Output the (x, y) coordinate of the center of the cell containing the given text.  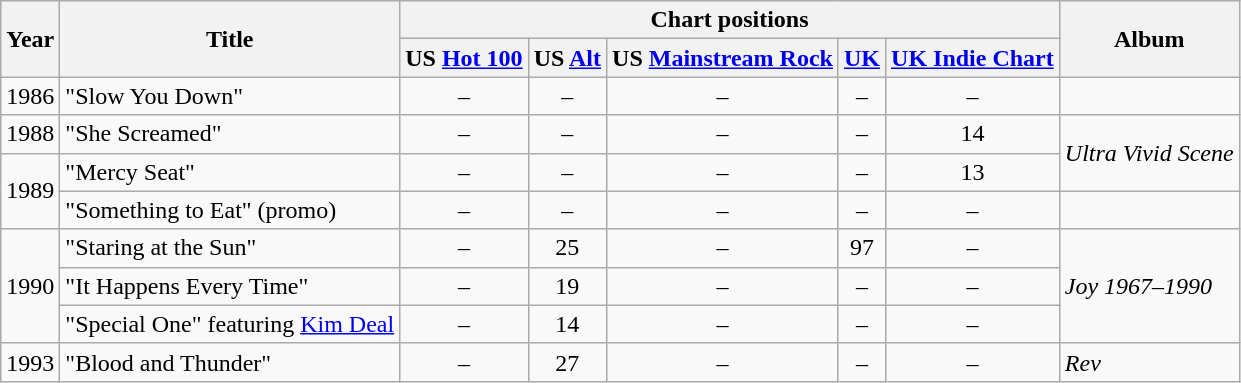
Album (1149, 39)
"Blood and Thunder" (230, 362)
1986 (30, 96)
1990 (30, 286)
25 (567, 248)
Chart positions (730, 20)
"Special One" featuring Kim Deal (230, 324)
"Slow You Down" (230, 96)
US Alt (567, 58)
Rev (1149, 362)
1993 (30, 362)
"Mercy Seat" (230, 172)
"She Screamed" (230, 134)
"Staring at the Sun" (230, 248)
US Hot 100 (464, 58)
UK (862, 58)
Year (30, 39)
1989 (30, 191)
Ultra Vivid Scene (1149, 153)
1988 (30, 134)
Title (230, 39)
97 (862, 248)
13 (973, 172)
27 (567, 362)
19 (567, 286)
"Something to Eat" (promo) (230, 210)
US Mainstream Rock (723, 58)
UK Indie Chart (973, 58)
"It Happens Every Time" (230, 286)
Joy 1967–1990 (1149, 286)
